Output the (x, y) coordinate of the center of the cell containing the given text.  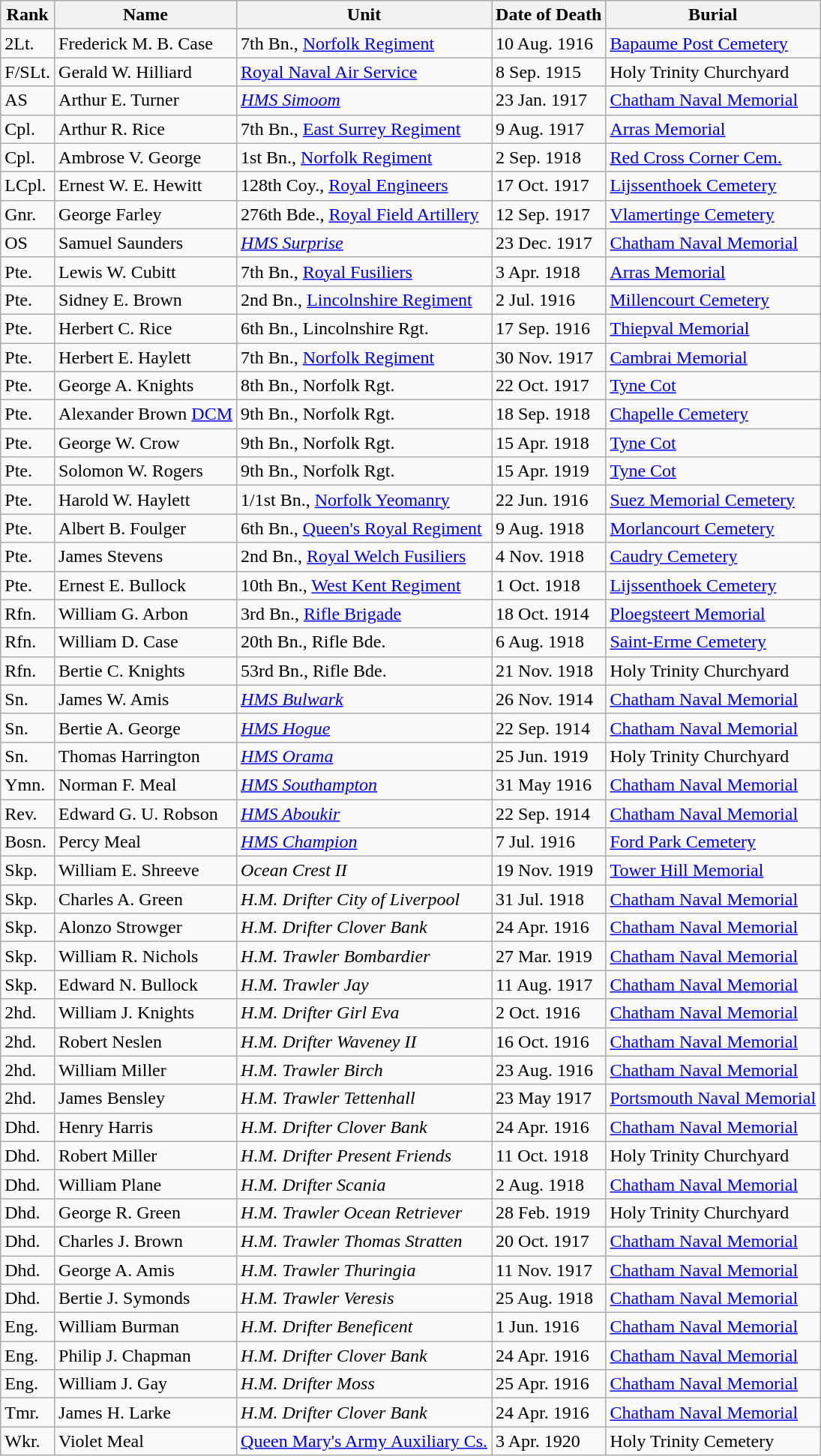
22 Oct. 1917 (549, 386)
H.M. Trawler Ocean Retriever (364, 1212)
Samuel Saunders (145, 243)
Unit (364, 15)
31 Jul. 1918 (549, 899)
Tower Hill Memorial (713, 871)
3 Apr. 1918 (549, 271)
21 Nov. 1918 (549, 671)
Gnr. (28, 214)
H.M. Drifter Moss (364, 1384)
Date of Death (549, 15)
Ford Park Cemetery (713, 842)
Tmr. (28, 1413)
3rd Bn., Rifle Brigade (364, 614)
Thomas Harrington (145, 756)
Saint-Erme Cemetery (713, 642)
1st Bn., Norfolk Regiment (364, 157)
1 Oct. 1918 (549, 585)
Thiepval Memorial (713, 328)
1 Jun. 1916 (549, 1327)
28 Feb. 1919 (549, 1212)
Burial (713, 15)
53rd Bn., Rifle Bde. (364, 671)
17 Oct. 1917 (549, 186)
Charles J. Brown (145, 1241)
HMS Southampton (364, 785)
23 Dec. 1917 (549, 243)
20 Oct. 1917 (549, 1241)
15 Apr. 1918 (549, 443)
8th Bn., Norfolk Rgt. (364, 386)
Herbert E. Haylett (145, 357)
Rev. (28, 813)
William J. Knights (145, 1013)
Herbert C. Rice (145, 328)
James W. Amis (145, 699)
23 Jan. 1917 (549, 100)
H.M. Trawler Birch (364, 1070)
William J. Gay (145, 1384)
H.M. Trawler Bombardier (364, 956)
Edward G. U. Robson (145, 813)
Violet Meal (145, 1441)
Charles A. Green (145, 899)
15 Apr. 1919 (549, 471)
George R. Green (145, 1212)
2 Aug. 1918 (549, 1184)
10 Aug. 1916 (549, 43)
Ymn. (28, 785)
William D. Case (145, 642)
2Lt. (28, 43)
James Bensley (145, 1099)
Edward N. Bullock (145, 985)
Ploegsteert Memorial (713, 614)
H.M. Trawler Veresis (364, 1299)
9 Aug. 1918 (549, 528)
James Stevens (145, 557)
H.M. Drifter Waveney II (364, 1042)
H.M. Drifter Scania (364, 1184)
Holy Trinity Cemetery (713, 1441)
20th Bn., Rifle Bde. (364, 642)
H.M. Drifter City of Liverpool (364, 899)
Caudry Cemetery (713, 557)
11 Nov. 1917 (549, 1270)
OS (28, 243)
4 Nov. 1918 (549, 557)
Bertie C. Knights (145, 671)
30 Nov. 1917 (549, 357)
F/SLt. (28, 72)
7 Jul. 1916 (549, 842)
26 Nov. 1914 (549, 699)
Bapaume Post Cemetery (713, 43)
William Miller (145, 1070)
Millencourt Cemetery (713, 300)
19 Nov. 1919 (549, 871)
HMS Orama (364, 756)
George Farley (145, 214)
Ambrose V. George (145, 157)
Royal Naval Air Service (364, 72)
31 May 1916 (549, 785)
23 May 1917 (549, 1099)
27 Mar. 1919 (549, 956)
2nd Bn., Lincolnshire Regiment (364, 300)
8 Sep. 1915 (549, 72)
Rank (28, 15)
18 Sep. 1918 (549, 414)
H.M. Drifter Present Friends (364, 1156)
Robert Miller (145, 1156)
Robert Neslen (145, 1042)
HMS Surprise (364, 243)
23 Aug. 1916 (549, 1070)
Bosn. (28, 842)
Harold W. Haylett (145, 500)
William G. Arbon (145, 614)
George A. Amis (145, 1270)
Sidney E. Brown (145, 300)
7th Bn., East Surrey Regiment (364, 129)
Suez Memorial Cemetery (713, 500)
William Plane (145, 1184)
William R. Nichols (145, 956)
11 Oct. 1918 (549, 1156)
3 Apr. 1920 (549, 1441)
Frederick M. B. Case (145, 43)
James H. Larke (145, 1413)
25 Aug. 1918 (549, 1299)
Arthur E. Turner (145, 100)
6th Bn., Queen's Royal Regiment (364, 528)
Bertie J. Symonds (145, 1299)
HMS Aboukir (364, 813)
George A. Knights (145, 386)
Arthur R. Rice (145, 129)
H.M. Trawler Jay (364, 985)
HMS Champion (364, 842)
H.M. Drifter Beneficent (364, 1327)
HMS Hogue (364, 728)
AS (28, 100)
22 Jun. 1916 (549, 500)
7th Bn., Royal Fusiliers (364, 271)
Gerald W. Hilliard (145, 72)
11 Aug. 1917 (549, 985)
2 Jul. 1916 (549, 300)
6th Bn., Lincolnshire Rgt. (364, 328)
Name (145, 15)
18 Oct. 1914 (549, 614)
25 Jun. 1919 (549, 756)
2 Sep. 1918 (549, 157)
Philip J. Chapman (145, 1356)
HMS Simoom (364, 100)
H.M. Trawler Thomas Stratten (364, 1241)
William E. Shreeve (145, 871)
William Burman (145, 1327)
H.M. Trawler Tettenhall (364, 1099)
Percy Meal (145, 842)
Morlancourt Cemetery (713, 528)
12 Sep. 1917 (549, 214)
HMS Bulwark (364, 699)
17 Sep. 1916 (549, 328)
6 Aug. 1918 (549, 642)
1/1st Bn., Norfolk Yeomanry (364, 500)
Norman F. Meal (145, 785)
Alonzo Strowger (145, 928)
Ocean Crest II (364, 871)
128th Coy., Royal Engineers (364, 186)
25 Apr. 1916 (549, 1384)
Wkr. (28, 1441)
Lewis W. Cubitt (145, 271)
Portsmouth Naval Memorial (713, 1099)
Cambrai Memorial (713, 357)
Ernest E. Bullock (145, 585)
Henry Harris (145, 1127)
LCpl. (28, 186)
H.M. Trawler Thuringia (364, 1270)
Chapelle Cemetery (713, 414)
Red Cross Corner Cem. (713, 157)
Solomon W. Rogers (145, 471)
H.M. Drifter Girl Eva (364, 1013)
9 Aug. 1917 (549, 129)
16 Oct. 1916 (549, 1042)
Albert B. Foulger (145, 528)
10th Bn., West Kent Regiment (364, 585)
George W. Crow (145, 443)
Vlamertinge Cemetery (713, 214)
Ernest W. E. Hewitt (145, 186)
Queen Mary's Army Auxiliary Cs. (364, 1441)
276th Bde., Royal Field Artillery (364, 214)
2nd Bn., Royal Welch Fusiliers (364, 557)
Alexander Brown DCM (145, 414)
2 Oct. 1916 (549, 1013)
Bertie A. George (145, 728)
